Return [X, Y] of the center of cell containing provided text 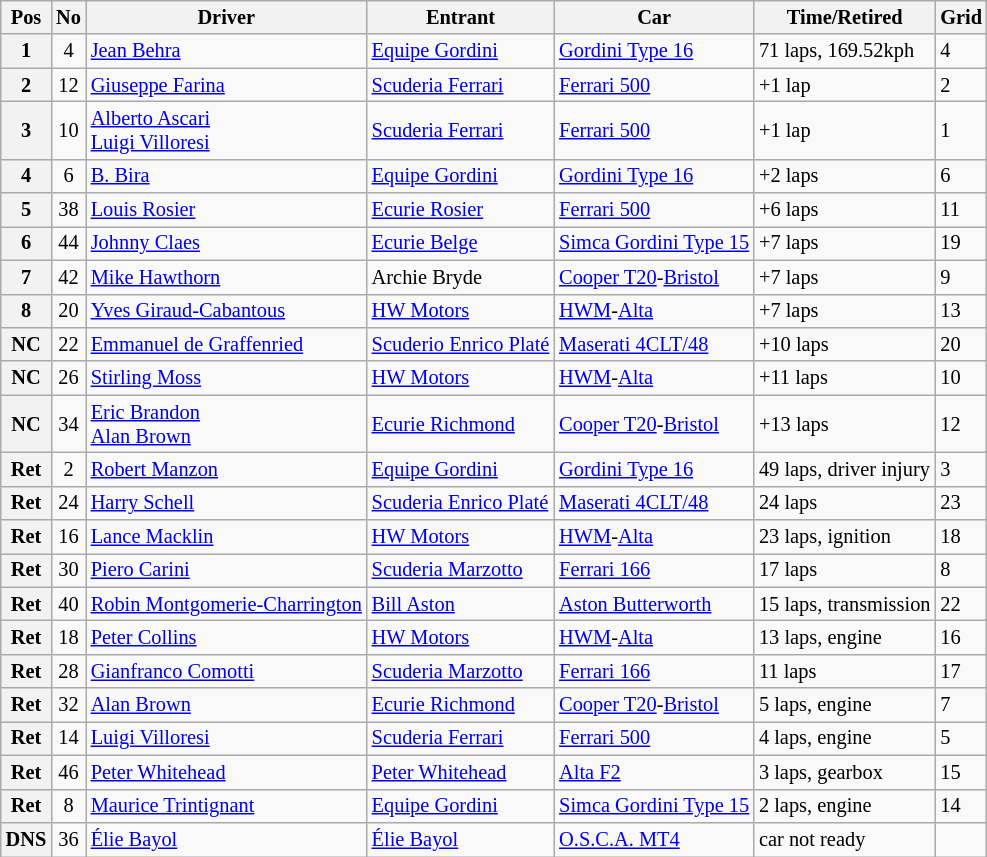
17 laps [844, 570]
Lance Macklin [226, 537]
13 laps, engine [844, 637]
Emmanuel de Graffenried [226, 344]
46 [68, 772]
Yves Giraud-Cabantous [226, 311]
5 laps, engine [844, 705]
40 [68, 604]
15 [961, 772]
Time/Retired [844, 17]
3 laps, gearbox [844, 772]
71 laps, 169.52kph [844, 51]
17 [961, 671]
Maurice Trintignant [226, 806]
Archie Bryde [460, 277]
42 [68, 277]
19 [961, 243]
4 laps, engine [844, 738]
Alan Brown [226, 705]
Stirling Moss [226, 378]
Scuderia Enrico Platé [460, 503]
+6 laps [844, 210]
Ecurie Rosier [460, 210]
Alta F2 [654, 772]
Grid [961, 17]
+11 laps [844, 378]
car not ready [844, 839]
30 [68, 570]
+10 laps [844, 344]
+13 laps [844, 424]
28 [68, 671]
38 [68, 210]
Car [654, 17]
Robin Montgomerie-Charrington [226, 604]
32 [68, 705]
24 [68, 503]
Aston Butterworth [654, 604]
24 laps [844, 503]
23 [961, 503]
Mike Hawthorn [226, 277]
2 laps, engine [844, 806]
9 [961, 277]
B. Bira [226, 176]
Harry Schell [226, 503]
Ecurie Belge [460, 243]
Driver [226, 17]
34 [68, 424]
DNS [26, 839]
26 [68, 378]
Robert Manzon [226, 469]
Piero Carini [226, 570]
Giuseppe Farina [226, 85]
+2 laps [844, 176]
44 [68, 243]
Eric Brandon Alan Brown [226, 424]
23 laps, ignition [844, 537]
Gianfranco Comotti [226, 671]
Entrant [460, 17]
Pos [26, 17]
36 [68, 839]
O.S.C.A. MT4 [654, 839]
No [68, 17]
Bill Aston [460, 604]
Peter Collins [226, 637]
11 [961, 210]
Jean Behra [226, 51]
Alberto Ascari Luigi Villoresi [226, 130]
13 [961, 311]
15 laps, transmission [844, 604]
Louis Rosier [226, 210]
49 laps, driver injury [844, 469]
Johnny Claes [226, 243]
11 laps [844, 671]
Luigi Villoresi [226, 738]
Scuderio Enrico Platé [460, 344]
